Provide the (x, y) coordinate of the cell's center where the given text is located.  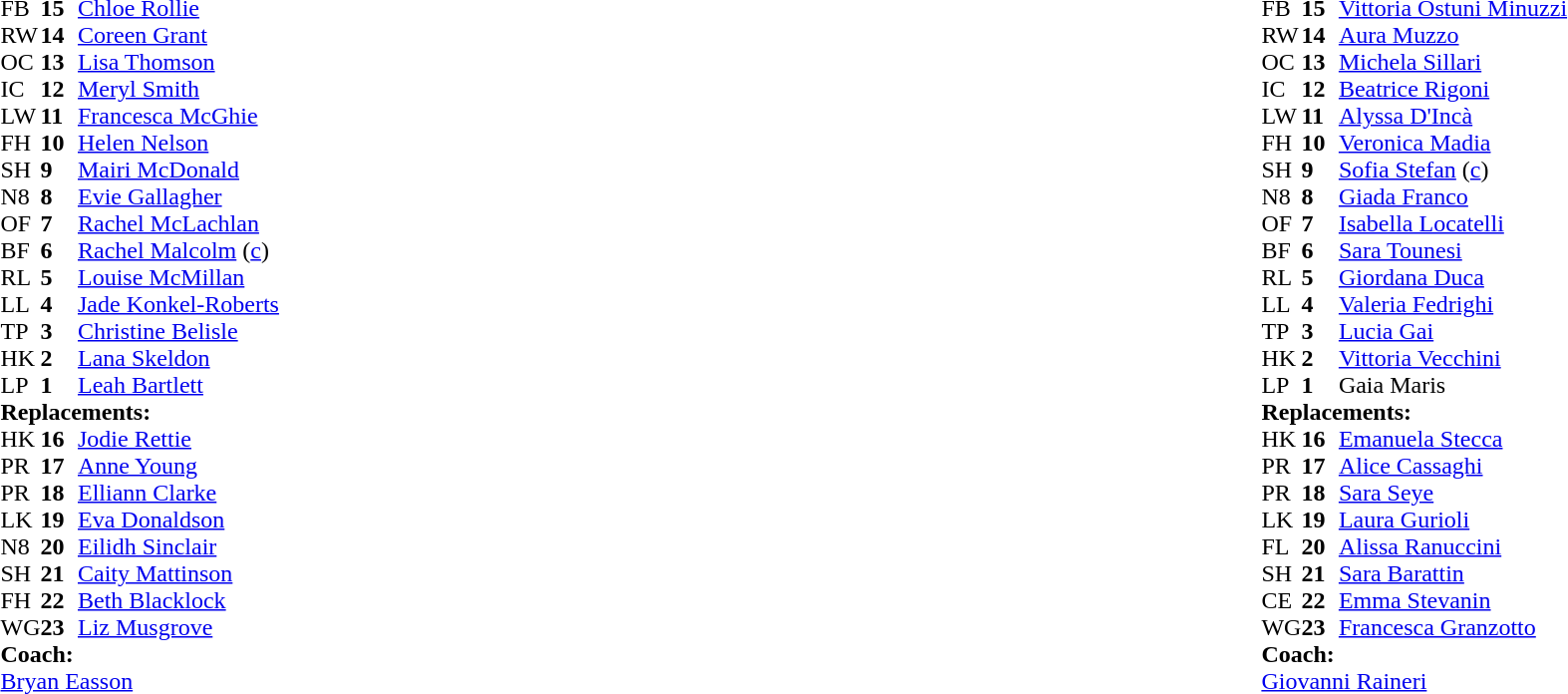
Eilidh Sinclair (178, 546)
Alissa Ranuccini (1453, 546)
Giada Franco (1453, 197)
Beth Blacklock (178, 600)
Sara Barattin (1453, 574)
Louise McMillan (178, 277)
Emma Stevanin (1453, 600)
Francesca McGhie (178, 116)
Vittoria Vecchini (1453, 359)
Elliann Clarke (178, 493)
Giordana Duca (1453, 277)
Sofia Stefan (c) (1453, 170)
Caity Mattinson (178, 574)
Helen Nelson (178, 144)
Michela Sillari (1453, 62)
Isabella Locatelli (1453, 223)
Sara Tounesi (1453, 251)
Rachel Malcolm (c) (178, 251)
Coreen Grant (178, 36)
Alyssa D'Incà (1453, 116)
Sara Seye (1453, 493)
Lana Skeldon (178, 359)
Beatrice Rigoni (1453, 90)
Valeria Fedrighi (1453, 305)
Jodie Rettie (178, 439)
Evie Gallagher (178, 197)
CE (1281, 600)
Eva Donaldson (178, 520)
Rachel McLachlan (178, 223)
Emanuela Stecca (1453, 439)
Aura Muzzo (1453, 36)
Liz Musgrove (178, 628)
Alice Cassaghi (1453, 467)
Laura Gurioli (1453, 520)
Mairi McDonald (178, 170)
Anne Young (178, 467)
Jade Konkel-Roberts (178, 305)
Leah Bartlett (178, 385)
Veronica Madia (1453, 144)
FL (1281, 546)
Lisa Thomson (178, 62)
Gaia Maris (1453, 385)
Lucia Gai (1453, 331)
Christine Belisle (178, 331)
Francesca Granzotto (1453, 628)
Meryl Smith (178, 90)
